From the cell containing the given text, extract its center point as [X, Y] coordinate. 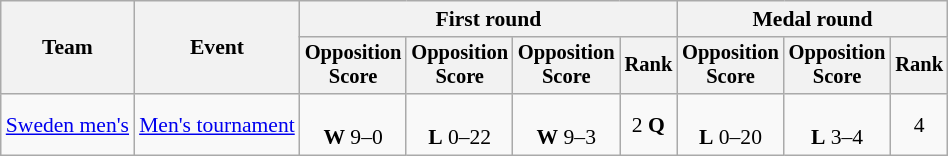
Medal round [812, 19]
W 9–0 [354, 124]
First round [488, 19]
Men's tournament [217, 124]
W 9–3 [566, 124]
2 Q [649, 124]
L 0–22 [460, 124]
Team [68, 48]
L 0–20 [730, 124]
Event [217, 48]
Sweden men's [68, 124]
L 3–4 [838, 124]
4 [919, 124]
